Search for the cell housing the specified text and yield its (x, y) center coordinate. 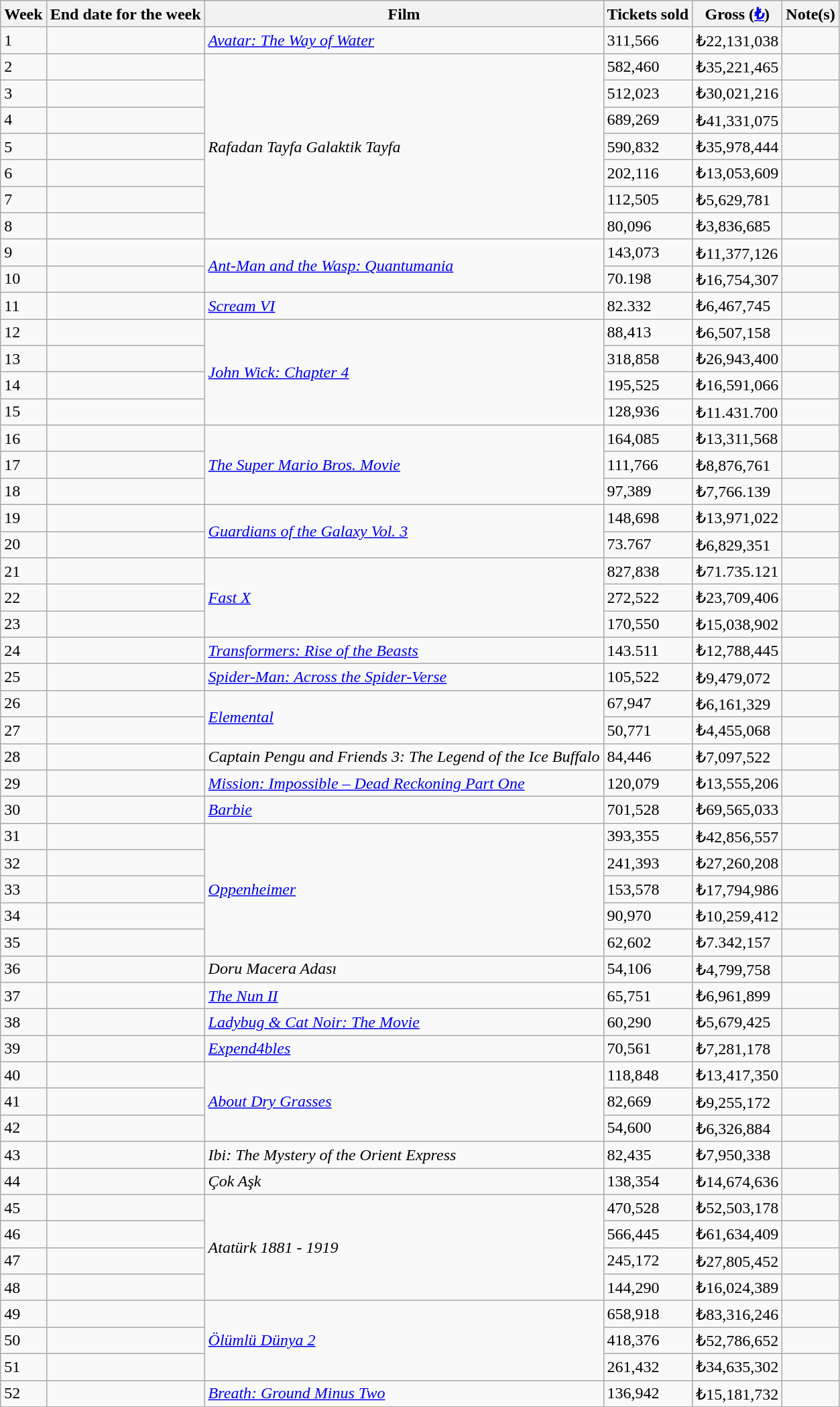
39 (23, 1049)
7 (23, 200)
62,602 (648, 942)
₺35,978,444 (737, 147)
261,432 (648, 1367)
67,947 (648, 703)
118,848 (648, 1075)
₺23,709,406 (737, 598)
34 (23, 916)
14 (23, 386)
₺15,181,732 (737, 1394)
73.767 (648, 545)
5 (23, 147)
566,445 (648, 1235)
16 (23, 439)
Mission: Impossible – Dead Reckoning Part One (404, 783)
₺42,856,557 (737, 836)
₺7,281,178 (737, 1049)
₺9,479,072 (737, 677)
₺9,255,172 (737, 1102)
₺83,316,246 (737, 1314)
₺27,260,208 (737, 863)
38 (23, 1022)
24 (23, 651)
148,698 (648, 518)
2 (23, 67)
₺22,131,038 (737, 40)
₺4,799,758 (737, 969)
701,528 (648, 810)
82,669 (648, 1102)
35 (23, 942)
138,354 (648, 1182)
₺4,455,068 (737, 730)
10 (23, 279)
418,376 (648, 1341)
90,970 (648, 916)
153,578 (648, 889)
15 (23, 412)
₺30,021,216 (737, 93)
318,858 (648, 359)
37 (23, 996)
Ölümlü Dünya 2 (404, 1340)
₺13,417,350 (737, 1075)
₺27,805,452 (737, 1261)
97,389 (648, 492)
31 (23, 836)
Ibi: The Mystery of the Orient Express (404, 1155)
50 (23, 1341)
Guardians of the Galaxy Vol. 3 (404, 531)
70,561 (648, 1049)
₺7,097,522 (737, 756)
28 (23, 756)
658,918 (648, 1314)
512,023 (648, 93)
₺7,950,338 (737, 1155)
₺13,053,609 (737, 173)
11 (23, 306)
241,393 (648, 863)
88,413 (648, 333)
₺8,876,761 (737, 465)
₺6,326,884 (737, 1128)
40 (23, 1075)
₺34,635,302 (737, 1367)
Week (23, 14)
Gross (₺) (737, 14)
54,106 (648, 969)
48 (23, 1288)
₺11.431.700 (737, 412)
Tickets sold (648, 14)
₺13,311,568 (737, 439)
₺61,634,409 (737, 1235)
₺10,259,412 (737, 916)
Transformers: Rise of the Beasts (404, 651)
120,079 (648, 783)
50,771 (648, 730)
₺5,629,781 (737, 200)
Breath: Ground Minus Two (404, 1394)
₺13,971,022 (737, 518)
₺14,674,636 (737, 1182)
49 (23, 1314)
51 (23, 1367)
80,096 (648, 226)
₺6,961,899 (737, 996)
27 (23, 730)
136,942 (648, 1394)
52 (23, 1394)
470,528 (648, 1208)
₺16,591,066 (737, 386)
32 (23, 863)
23 (23, 624)
393,355 (648, 836)
84,446 (648, 756)
₺7,766.139 (737, 492)
170,550 (648, 624)
21 (23, 571)
82,435 (648, 1155)
60,290 (648, 1022)
33 (23, 889)
245,172 (648, 1261)
₺13,555,206 (737, 783)
Doru Macera Adası (404, 969)
₺35,221,465 (737, 67)
70.198 (648, 279)
105,522 (648, 677)
689,269 (648, 120)
272,522 (648, 598)
₺52,503,178 (737, 1208)
128,936 (648, 412)
3 (23, 93)
6 (23, 173)
₺71.735.121 (737, 571)
144,290 (648, 1288)
The Super Mario Bros. Movie (404, 465)
₺6,467,745 (737, 306)
65,751 (648, 996)
John Wick: Chapter 4 (404, 372)
111,766 (648, 465)
41 (23, 1102)
Atatürk 1881 - 1919 (404, 1247)
Film (404, 14)
143,073 (648, 253)
Elemental (404, 716)
54,600 (648, 1128)
₺5,679,425 (737, 1022)
8 (23, 226)
Rafadan Tayfa Galaktik Tayfa (404, 146)
₺12,788,445 (737, 651)
42 (23, 1128)
₺6,161,329 (737, 703)
827,838 (648, 571)
Expend4bles (404, 1049)
Avatar: The Way of Water (404, 40)
9 (23, 253)
311,566 (648, 40)
₺26,943,400 (737, 359)
582,460 (648, 67)
Fast X (404, 598)
₺3,836,685 (737, 226)
₺52,786,652 (737, 1341)
46 (23, 1235)
₺16,754,307 (737, 279)
₺7.342,157 (737, 942)
164,085 (648, 439)
17 (23, 465)
4 (23, 120)
Oppenheimer (404, 889)
45 (23, 1208)
₺6,829,351 (737, 545)
End date for the week (125, 14)
Note(s) (811, 14)
₺16,024,389 (737, 1288)
20 (23, 545)
22 (23, 598)
Spider-Man: Across the Spider-Verse (404, 677)
₺41,331,075 (737, 120)
19 (23, 518)
44 (23, 1182)
43 (23, 1155)
1 (23, 40)
₺17,794,986 (737, 889)
13 (23, 359)
₺11,377,126 (737, 253)
Barbie (404, 810)
112,505 (648, 200)
₺6,507,158 (737, 333)
202,116 (648, 173)
About Dry Grasses (404, 1101)
82.332 (648, 306)
Scream VI (404, 306)
₺15,038,902 (737, 624)
12 (23, 333)
36 (23, 969)
30 (23, 810)
195,525 (648, 386)
Captain Pengu and Friends 3: The Legend of the Ice Buffalo (404, 756)
18 (23, 492)
The Nun II (404, 996)
Çok Aşk (404, 1182)
Ladybug & Cat Noir: The Movie (404, 1022)
590,832 (648, 147)
25 (23, 677)
₺69,565,033 (737, 810)
26 (23, 703)
47 (23, 1261)
29 (23, 783)
143.511 (648, 651)
Ant-Man and the Wasp: Quantumania (404, 266)
